Output the (x, y) coordinate of the center of the cell containing the given text.  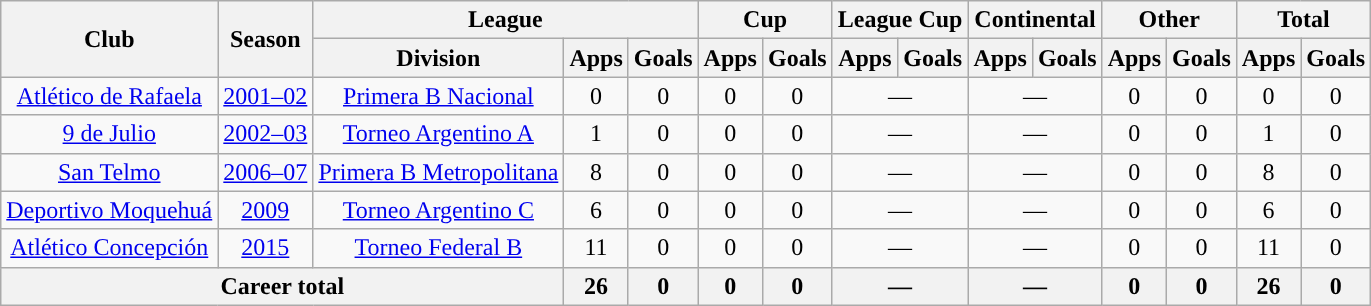
Season (266, 39)
League (506, 20)
Total (1303, 20)
Career total (282, 286)
League Cup (900, 20)
2009 (266, 210)
Atlético de Rafaela (110, 96)
Primera B Metropolitana (438, 172)
Torneo Federal B (438, 248)
Deportivo Moquehuá (110, 210)
Other (1169, 20)
Torneo Argentino A (438, 134)
Atlético Concepción (110, 248)
2001–02 (266, 96)
Continental (1035, 20)
Division (438, 58)
Club (110, 39)
2002–03 (266, 134)
San Telmo (110, 172)
2006–07 (266, 172)
2015 (266, 248)
9 de Julio (110, 134)
Cup (765, 20)
Torneo Argentino C (438, 210)
Primera B Nacional (438, 96)
